Extract the (X, Y) coordinate from the center of the cell holding the provided text.  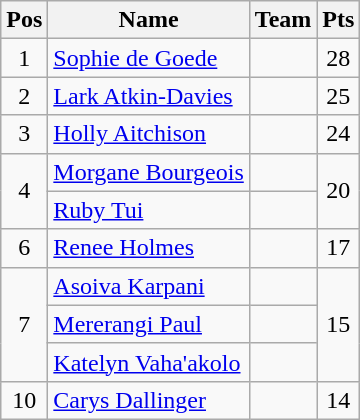
15 (338, 324)
Morgane Bourgeois (148, 172)
Mererangi Paul (148, 324)
Pts (338, 20)
4 (24, 191)
25 (338, 96)
Team (283, 20)
17 (338, 248)
6 (24, 248)
14 (338, 400)
7 (24, 324)
Sophie de Goede (148, 58)
Katelyn Vaha'akolo (148, 362)
Lark Atkin-Davies (148, 96)
20 (338, 191)
2 (24, 96)
Renee Holmes (148, 248)
24 (338, 134)
Name (148, 20)
Carys Dallinger (148, 400)
Holly Aitchison (148, 134)
Pos (24, 20)
10 (24, 400)
28 (338, 58)
1 (24, 58)
Asoiva Karpani (148, 286)
3 (24, 134)
Ruby Tui (148, 210)
